Pinpoint the cell where the given text exists, returning its (x, y) midpoint coordinate. 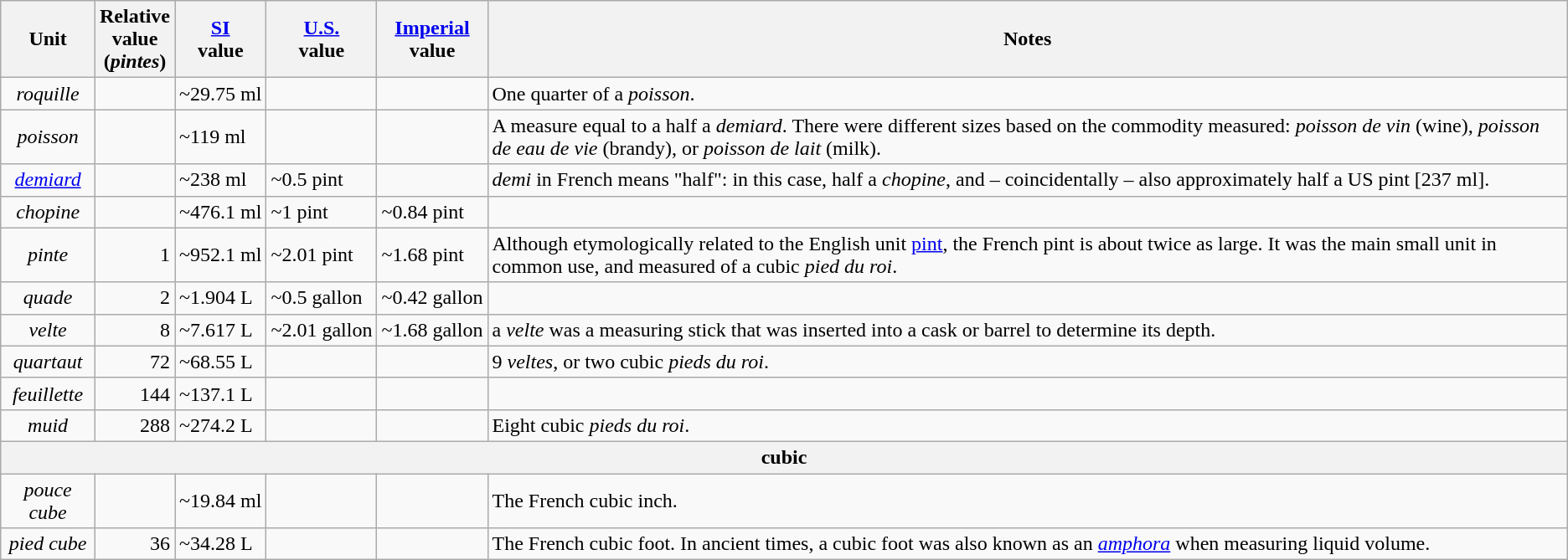
Imperialvalue (432, 39)
feuillette (49, 393)
~2.01 pint (322, 254)
~119 ml (221, 137)
~0.5 pint (322, 180)
pinte (49, 254)
8 (134, 330)
~1.68 gallon (432, 330)
288 (134, 425)
36 (134, 544)
SIvalue (221, 39)
1 (134, 254)
~0.5 gallon (322, 298)
Notes (1027, 39)
~7.617 L (221, 330)
~1.68 pint (432, 254)
~1 pint (322, 212)
~476.1 ml (221, 212)
a velte was a measuring stick that was inserted into a cask or barrel to determine its depth. (1027, 330)
~1.904 L (221, 298)
cubic (784, 457)
chopine (49, 212)
The French cubic foot. In ancient times, a cubic foot was also known as an amphora when measuring liquid volume. (1027, 544)
72 (134, 362)
144 (134, 393)
quade (49, 298)
pied cube (49, 544)
demi in French means "half": in this case, half a chopine, and – coincidentally – also approximately half a US pint [237 ml]. (1027, 180)
demiard (49, 180)
~0.84 pint (432, 212)
Relativevalue(pintes) (134, 39)
muid (49, 425)
~137.1 L (221, 393)
roquille (49, 94)
pouce cube (49, 501)
~19.84 ml (221, 501)
~68.55 L (221, 362)
~2.01 gallon (322, 330)
One quarter of a poisson. (1027, 94)
~238 ml (221, 180)
Eight cubic pieds du roi. (1027, 425)
~34.28 L (221, 544)
Unit (49, 39)
~0.42 gallon (432, 298)
The French cubic inch. (1027, 501)
velte (49, 330)
quartaut (49, 362)
~952.1 ml (221, 254)
poisson (49, 137)
9 veltes, or two cubic pieds du roi. (1027, 362)
~274.2 L (221, 425)
U.S.value (322, 39)
~29.75 ml (221, 94)
2 (134, 298)
